Search for the cell housing the specified text and yield its [X, Y] center coordinate. 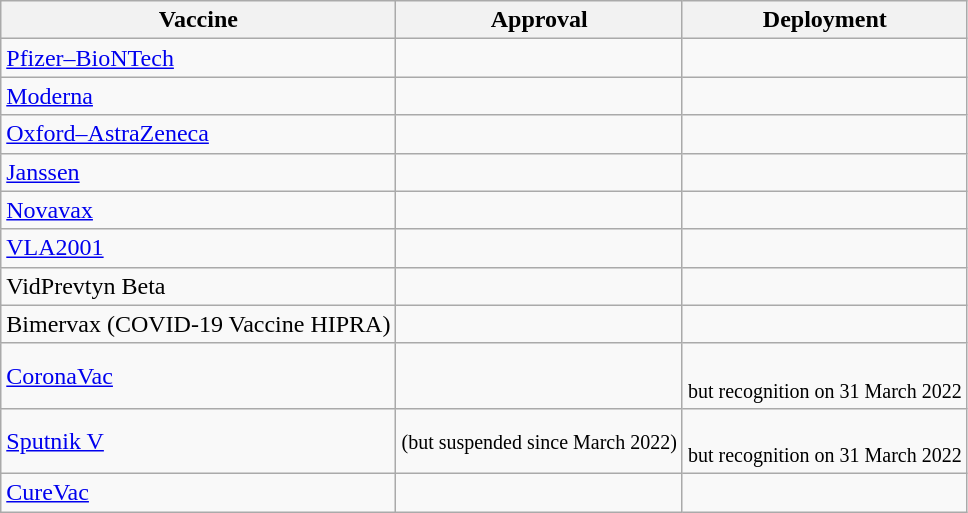
Deployment [824, 20]
(but suspended since March 2022) [539, 440]
Vaccine [198, 20]
VidPrevtyn Beta [198, 286]
Pfizer–BioNTech [198, 58]
Sputnik V [198, 440]
Janssen [198, 172]
Approval [539, 20]
Novavax [198, 210]
CoronaVac [198, 376]
CureVac [198, 492]
VLA2001 [198, 248]
Moderna [198, 96]
Bimervax (COVID-19 Vaccine HIPRA) [198, 324]
Oxford–AstraZeneca [198, 134]
